Extract the (x, y) coordinate from the center of the cell holding the provided text.  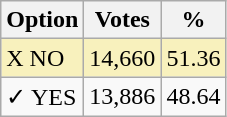
✓ YES (42, 97)
14,660 (122, 58)
13,886 (122, 97)
48.64 (194, 97)
51.36 (194, 58)
Votes (122, 20)
X NO (42, 58)
% (194, 20)
Option (42, 20)
